Return [x, y] of the center of cell containing provided text 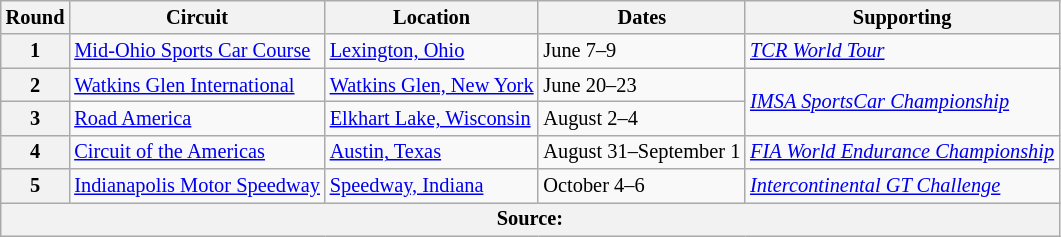
Austin, Texas [432, 152]
Source: [530, 219]
Round [36, 17]
Elkhart Lake, Wisconsin [432, 118]
Lexington, Ohio [432, 51]
2 [36, 85]
Watkins Glen International [196, 85]
Circuit of the Americas [196, 152]
Location [432, 17]
October 4–6 [642, 186]
Circuit [196, 17]
5 [36, 186]
June 20–23 [642, 85]
3 [36, 118]
Road America [196, 118]
1 [36, 51]
Indianapolis Motor Speedway [196, 186]
August 31–September 1 [642, 152]
4 [36, 152]
TCR World Tour [902, 51]
FIA World Endurance Championship [902, 152]
Intercontinental GT Challenge [902, 186]
Mid-Ohio Sports Car Course [196, 51]
IMSA SportsCar Championship [902, 102]
Dates [642, 17]
Watkins Glen, New York [432, 85]
Supporting [902, 17]
June 7–9 [642, 51]
August 2–4 [642, 118]
Speedway, Indiana [432, 186]
